Return (x, y) of the center of cell containing provided text 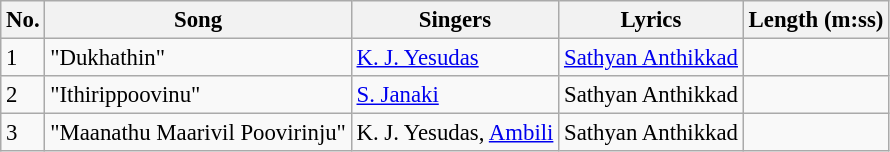
Lyrics (652, 20)
1 (23, 58)
Song (198, 20)
K. J. Yesudas, Ambili (454, 133)
"Dukhathin" (198, 58)
2 (23, 95)
Length (m:ss) (816, 20)
3 (23, 133)
"Ithirippoovinu" (198, 95)
S. Janaki (454, 95)
No. (23, 20)
Singers (454, 20)
"Maanathu Maarivil Poovirinju" (198, 133)
K. J. Yesudas (454, 58)
